Pinpoint the cell where the given text exists, returning its (x, y) midpoint coordinate. 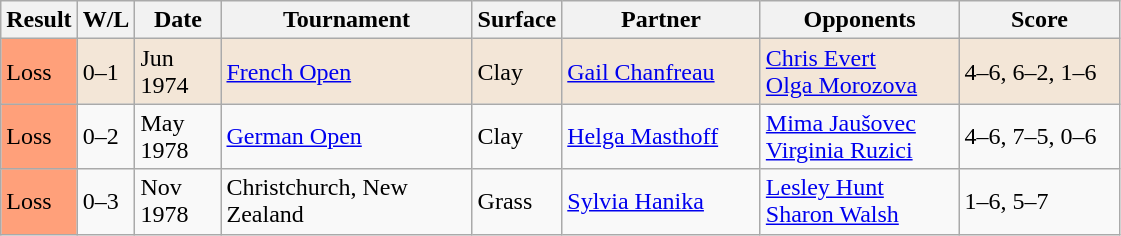
Surface (517, 20)
4–6, 7–5, 0–6 (1040, 136)
0–2 (106, 136)
Lesley Hunt Sharon Walsh (860, 202)
0–1 (106, 72)
German Open (346, 136)
May 1978 (178, 136)
Gail Chanfreau (662, 72)
Grass (517, 202)
French Open (346, 72)
Jun 1974 (178, 72)
Chris Evert Olga Morozova (860, 72)
Helga Masthoff (662, 136)
Opponents (860, 20)
Result (39, 20)
Nov 1978 (178, 202)
4–6, 6–2, 1–6 (1040, 72)
W/L (106, 20)
1–6, 5–7 (1040, 202)
Date (178, 20)
Christchurch, New Zealand (346, 202)
Mima Jaušovec Virginia Ruzici (860, 136)
Score (1040, 20)
Tournament (346, 20)
0–3 (106, 202)
Sylvia Hanika (662, 202)
Partner (662, 20)
